For the text-containing cell, return its midpoint in (X, Y) coordinate format. 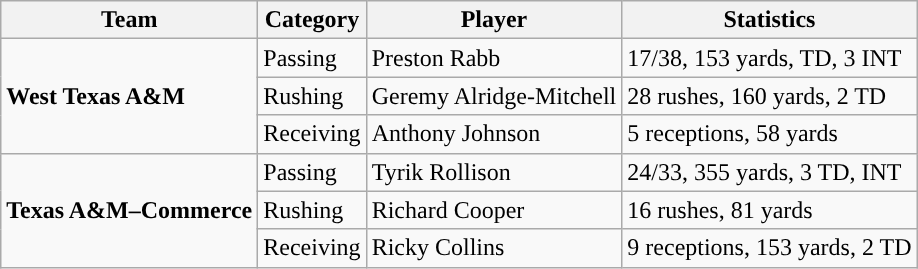
Statistics (770, 20)
Texas A&M–Commerce (130, 210)
Preston Rabb (494, 58)
16 rushes, 81 yards (770, 210)
9 receptions, 153 yards, 2 TD (770, 248)
Ricky Collins (494, 248)
28 rushes, 160 yards, 2 TD (770, 96)
Player (494, 20)
Richard Cooper (494, 210)
5 receptions, 58 yards (770, 134)
Anthony Johnson (494, 134)
17/38, 153 yards, TD, 3 INT (770, 58)
Tyrik Rollison (494, 172)
Geremy Alridge-Mitchell (494, 96)
West Texas A&M (130, 96)
24/33, 355 yards, 3 TD, INT (770, 172)
Category (312, 20)
Team (130, 20)
